Search for the cell housing the specified text and yield its [x, y] center coordinate. 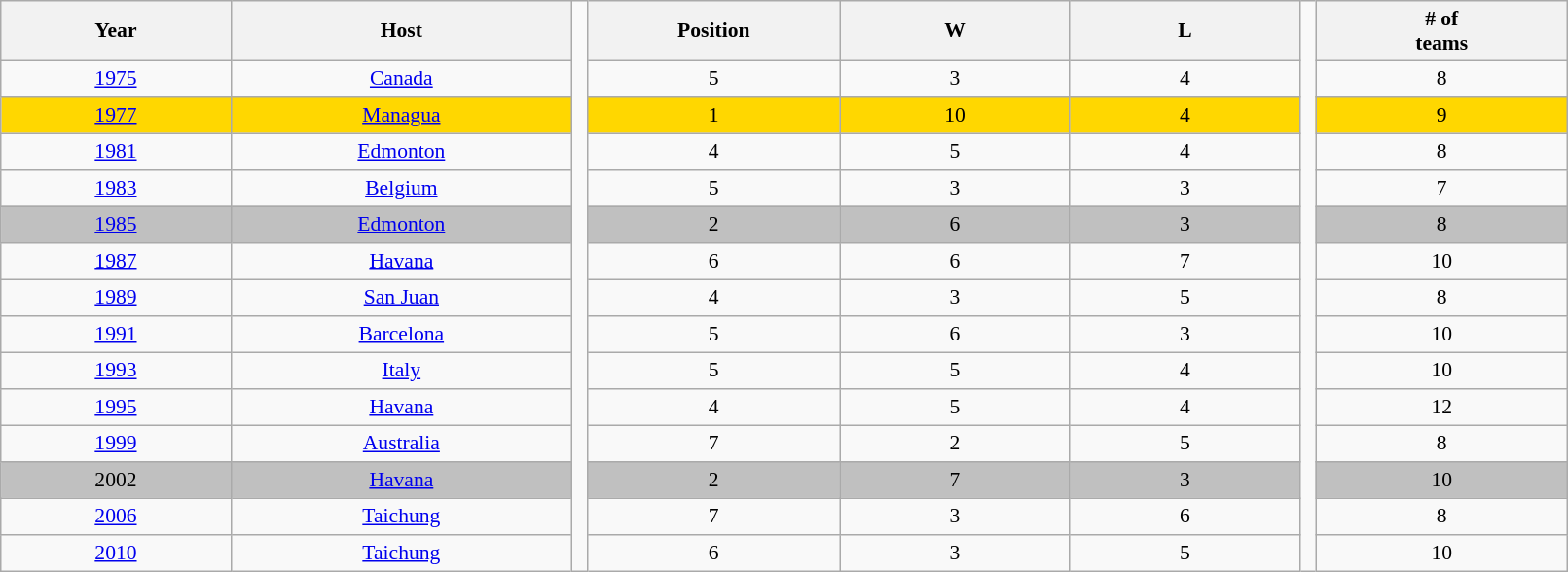
1977 [116, 116]
2002 [116, 481]
1985 [116, 225]
Year [116, 31]
Barcelona [401, 335]
12 [1442, 408]
Host [401, 31]
1993 [116, 371]
# of teams [1442, 31]
1991 [116, 335]
1999 [116, 444]
2010 [116, 554]
Canada [401, 79]
9 [1442, 116]
1995 [116, 408]
Managua [401, 116]
Italy [401, 371]
L [1185, 31]
Belgium [401, 189]
1975 [116, 79]
W [955, 31]
San Juan [401, 298]
1987 [116, 262]
1981 [116, 152]
Position [714, 31]
1983 [116, 189]
1 [714, 116]
2006 [116, 517]
Australia [401, 444]
1989 [116, 298]
